Scan for the cell matching the given text and deliver its [x, y] coordinate at center. 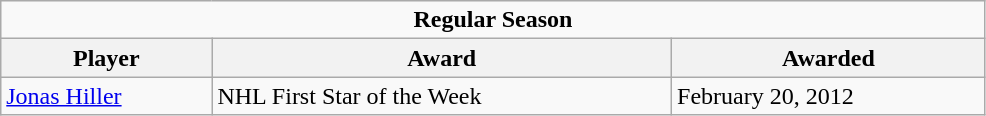
Player [106, 58]
Jonas Hiller [106, 96]
Regular Season [493, 20]
Awarded [829, 58]
NHL First Star of the Week [442, 96]
Award [442, 58]
February 20, 2012 [829, 96]
